Return the [X, Y] coordinate for the center point of the cell that contains the specified text.  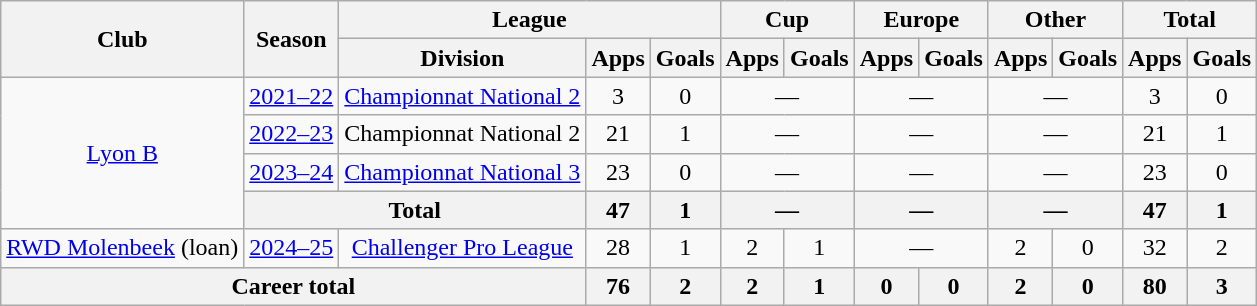
2021–22 [292, 96]
32 [1155, 248]
2024–25 [292, 248]
Championnat National 3 [462, 172]
80 [1155, 286]
Division [462, 58]
2023–24 [292, 172]
Other [1055, 20]
Cup [787, 20]
Lyon B [122, 153]
28 [618, 248]
League [530, 20]
Season [292, 39]
Challenger Pro League [462, 248]
RWD Molenbeek (loan) [122, 248]
Europe [921, 20]
76 [618, 286]
Club [122, 39]
2022–23 [292, 134]
Career total [294, 286]
